Identify which cell holds the provided text, then report its [x, y] central coordinate. 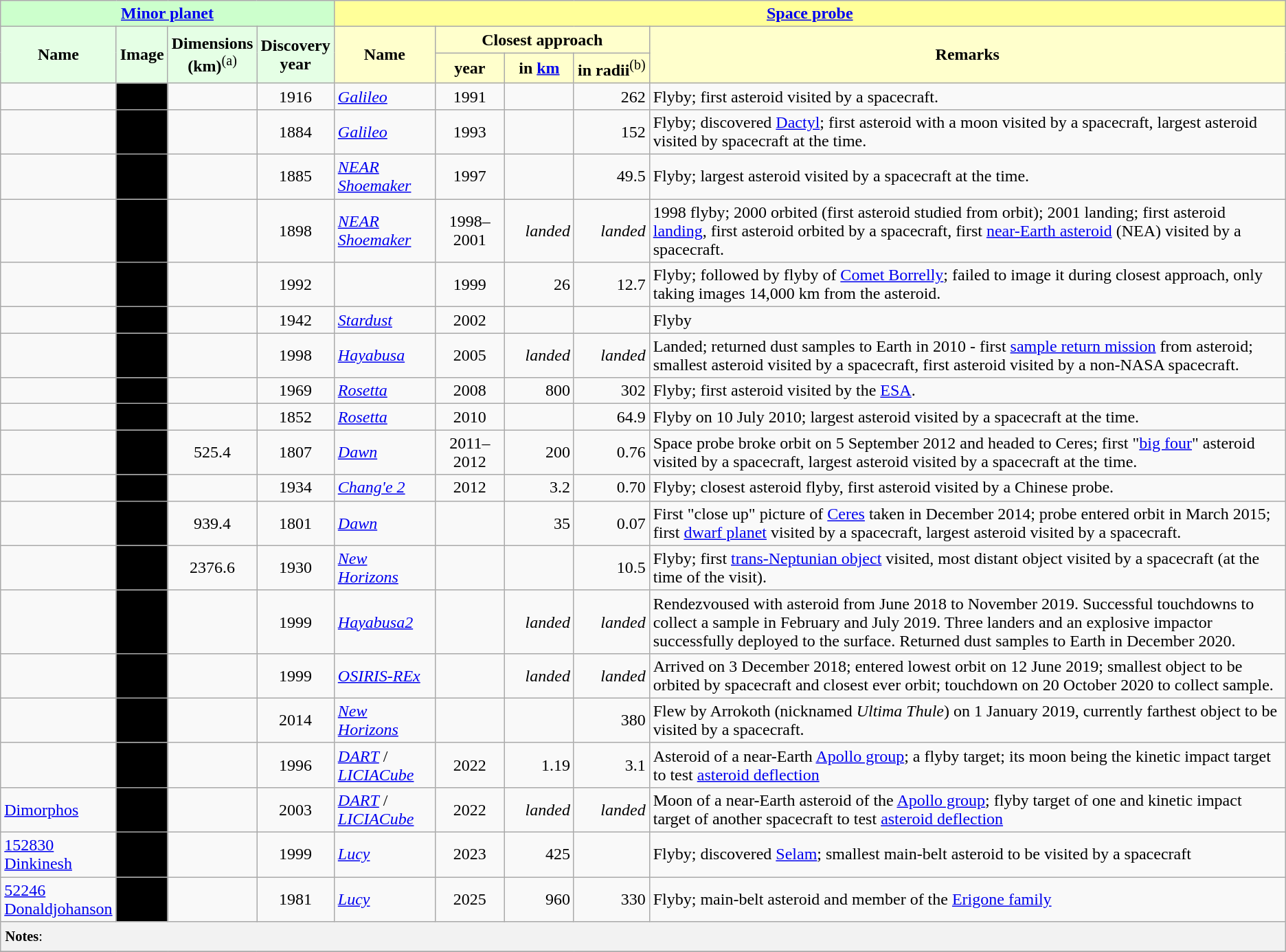
Dimorphos [58, 809]
1934 [295, 488]
Flyby; first asteroid visited by a spacecraft. [967, 96]
330 [611, 900]
2012 [470, 488]
800 [539, 391]
1993 [470, 132]
Flyby; closest asteroid flyby, first asteroid visited by a Chinese probe. [967, 488]
262 [611, 96]
Flyby [967, 320]
1852 [295, 417]
Hayabusa2 [385, 622]
1997 [470, 177]
1998 [295, 356]
Flyby; first trans-Neptunian object visited, most distant object visited by a spacecraft (at the time of the visit). [967, 567]
12.7 [611, 284]
1992 [295, 284]
Flyby; discovered Dactyl; first asteroid with a moon visited by a spacecraft, largest asteroid visited by spacecraft at the time. [967, 132]
1930 [295, 567]
1801 [295, 523]
Flyby; discovered Selam; smallest main-belt asteroid to be visited by a spacecraft [967, 854]
2025 [470, 900]
Notes: [643, 937]
2003 [295, 809]
1.19 [539, 765]
Chang'e 2 [385, 488]
10.5 [611, 567]
152 [611, 132]
1942 [295, 320]
380 [611, 720]
1807 [295, 452]
Space probe [809, 14]
Minor planet [168, 14]
Asteroid of a near-Earth Apollo group; a flyby target; its moon being the kinetic impact target to test asteroid deflection [967, 765]
0.07 [611, 523]
Dimensions(km)(a) [212, 55]
Flyby; followed by flyby of Comet Borrelly; failed to image it during closest approach, only taking images 14,000 km from the asteroid. [967, 284]
3.1 [611, 765]
Stardust [385, 320]
26 [539, 284]
2005 [470, 356]
2008 [470, 391]
52246 Donaldjohanson [58, 900]
Remarks [967, 55]
425 [539, 854]
Flyby; main-belt asteroid and member of the Erigone family [967, 900]
960 [539, 900]
2002 [470, 320]
Flew by Arrokoth (nicknamed Ultima Thule) on 1 January 2019, currently farthest object to be visited by a spacecraft. [967, 720]
200 [539, 452]
Flyby; first asteroid visited by the ESA. [967, 391]
Flyby; largest asteroid visited by a spacecraft at the time. [967, 177]
35 [539, 523]
year [470, 69]
152830 Dinkinesh [58, 854]
1916 [295, 96]
525.4 [212, 452]
OSIRIS-REx [385, 676]
1885 [295, 177]
Discoveryyear [295, 55]
939.4 [212, 523]
2023 [470, 854]
2011–2012 [470, 452]
Closest approach [542, 40]
1981 [295, 900]
in radii(b) [611, 69]
Hayabusa [385, 356]
Image [142, 55]
1884 [295, 132]
2010 [470, 417]
Flyby on 10 July 2010; largest asteroid visited by a spacecraft at the time. [967, 417]
Moon of a near-Earth asteroid of the Apollo group; flyby target of one and kinetic impact target of another spacecraft to test asteroid deflection [967, 809]
3.2 [539, 488]
1898 [295, 231]
0.76 [611, 452]
1996 [295, 765]
2014 [295, 720]
0.70 [611, 488]
1998–2001 [470, 231]
1969 [295, 391]
2376.6 [212, 567]
302 [611, 391]
64.9 [611, 417]
1991 [470, 96]
49.5 [611, 177]
in km [539, 69]
